Detect which cell encompasses the target text, then output its (x, y) center coordinate. 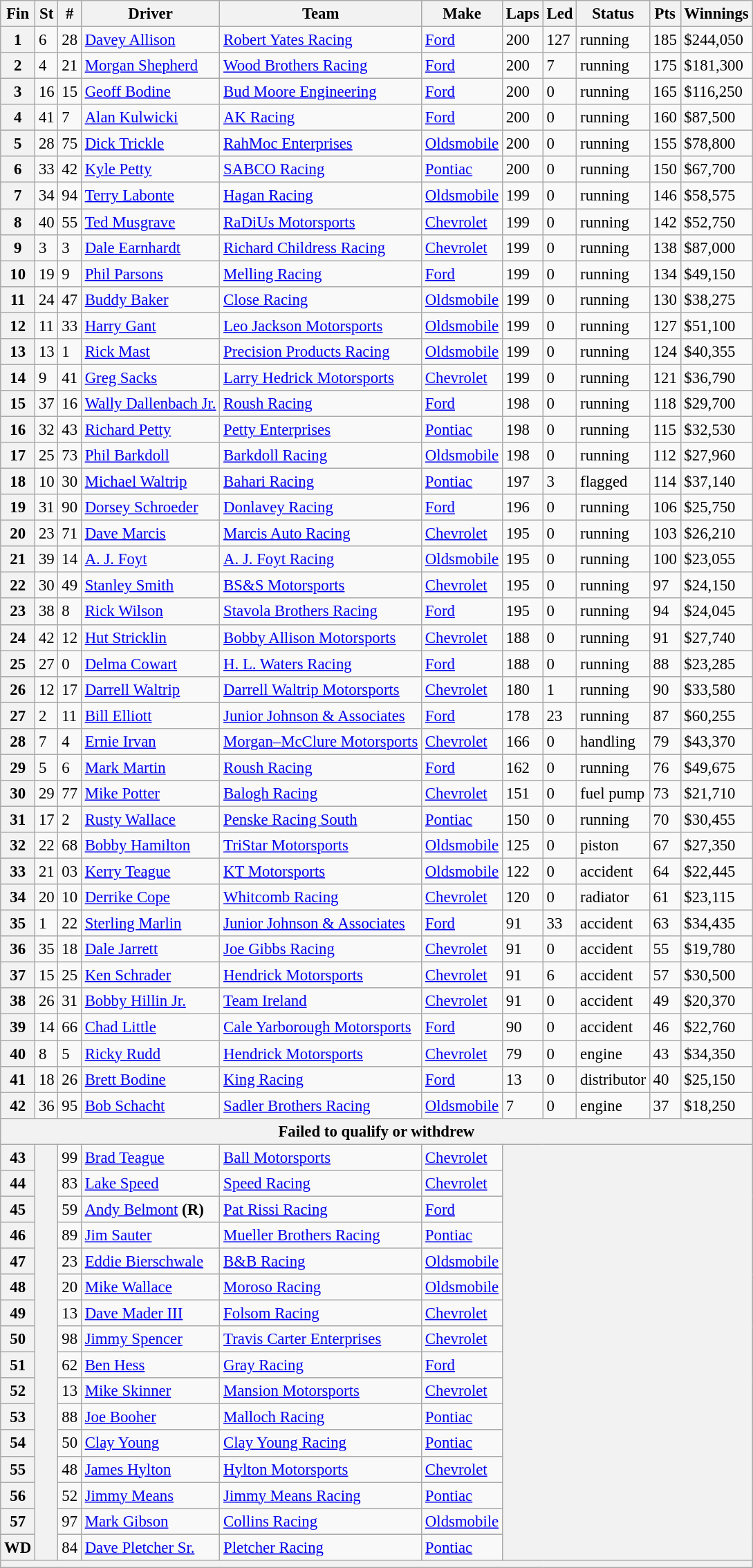
54 (18, 1444)
Derrike Cope (150, 897)
$23,285 (716, 664)
166 (523, 742)
Wood Brothers Racing (321, 66)
$33,580 (716, 689)
A. J. Foyt Racing (321, 559)
$27,740 (716, 637)
$34,435 (716, 924)
Chad Little (150, 1027)
$23,115 (716, 897)
$43,370 (716, 742)
$49,675 (716, 767)
100 (665, 559)
Gray Racing (321, 1365)
Wally Dallenbach Jr. (150, 404)
$22,760 (716, 1027)
63 (665, 924)
$181,300 (716, 66)
125 (523, 846)
Jimmy Spencer (150, 1339)
Larry Hedrick Motorsports (321, 377)
Collins Racing (321, 1521)
Team Ireland (321, 1002)
Ted Musgrave (150, 222)
180 (523, 689)
Stavola Brothers Racing (321, 612)
51 (18, 1365)
68 (69, 846)
$49,150 (716, 274)
$52,750 (716, 222)
Bahari Racing (321, 482)
130 (665, 299)
Kyle Petty (150, 169)
185 (665, 40)
Leo Jackson Motorsports (321, 326)
Mark Martin (150, 767)
Winnings (716, 14)
$87,000 (716, 248)
121 (665, 377)
Ernie Irvan (150, 742)
Bobby Hamilton (150, 846)
$26,210 (716, 534)
James Hylton (150, 1469)
Terry Labonte (150, 196)
Davey Allison (150, 40)
106 (665, 507)
A. J. Foyt (150, 559)
124 (665, 352)
59 (69, 1209)
Mike Potter (150, 794)
fuel pump (613, 794)
Alan Kulwicki (150, 118)
radiator (613, 897)
56 (18, 1495)
61 (665, 897)
Hylton Motorsports (321, 1469)
64 (665, 872)
$32,530 (716, 429)
Barkdoll Racing (321, 456)
Marcis Auto Racing (321, 534)
$24,045 (716, 612)
87 (665, 716)
Lake Speed (150, 1184)
King Racing (321, 1079)
$51,100 (716, 326)
Close Racing (321, 299)
$37,140 (716, 482)
Laps (523, 14)
Bob Schacht (150, 1105)
$36,790 (716, 377)
175 (665, 66)
Ball Motorsports (321, 1157)
Dave Mader III (150, 1314)
Failed to qualify or withdrew (376, 1131)
Morgan Shepherd (150, 66)
Moroso Racing (321, 1287)
45 (18, 1209)
146 (665, 196)
KT Motorsports (321, 872)
122 (523, 872)
SABCO Racing (321, 169)
TriStar Motorsports (321, 846)
$25,150 (716, 1079)
$60,255 (716, 716)
Richard Childress Racing (321, 248)
Cale Yarborough Motorsports (321, 1027)
162 (523, 767)
$40,355 (716, 352)
Hut Stricklin (150, 637)
Delma Cowart (150, 664)
115 (665, 429)
Pletcher Racing (321, 1547)
$78,800 (716, 144)
Dale Earnhardt (150, 248)
Rusty Wallace (150, 819)
Robert Yates Racing (321, 40)
handling (613, 742)
Jimmy Means Racing (321, 1495)
Michael Waltrip (150, 482)
75 (69, 144)
Team (321, 14)
$30,455 (716, 819)
Morgan–McClure Motorsports (321, 742)
67 (665, 846)
$23,055 (716, 559)
Clay Young (150, 1444)
83 (69, 1184)
Stanley Smith (150, 586)
$58,575 (716, 196)
Mueller Brothers Racing (321, 1235)
H. L. Waters Racing (321, 664)
Mike Wallace (150, 1287)
$19,780 (716, 949)
Whitcomb Racing (321, 897)
Precision Products Racing (321, 352)
$21,710 (716, 794)
Jim Sauter (150, 1235)
Darrell Waltrip (150, 689)
$87,500 (716, 118)
Penske Racing South (321, 819)
Speed Racing (321, 1184)
03 (69, 872)
flagged (613, 482)
98 (69, 1339)
Dale Jarrett (150, 949)
$27,350 (716, 846)
Bill Elliott (150, 716)
165 (665, 92)
66 (69, 1027)
Brett Bodine (150, 1079)
89 (69, 1235)
Dave Marcis (150, 534)
Andy Belmont (R) (150, 1209)
53 (18, 1417)
Make (462, 14)
Brad Teague (150, 1157)
112 (665, 456)
# (69, 14)
Mark Gibson (150, 1521)
Ken Schrader (150, 976)
$24,150 (716, 586)
AK Racing (321, 118)
$38,275 (716, 299)
$116,250 (716, 92)
Phil Barkdoll (150, 456)
Bobby Hillin Jr. (150, 1002)
Geoff Bodine (150, 92)
Dave Pletcher Sr. (150, 1547)
Led (560, 14)
$20,370 (716, 1002)
Jimmy Means (150, 1495)
$25,750 (716, 507)
160 (665, 118)
Bobby Allison Motorsports (321, 637)
84 (69, 1547)
77 (69, 794)
142 (665, 222)
Rick Mast (150, 352)
BS&S Motorsports (321, 586)
Greg Sacks (150, 377)
$18,250 (716, 1105)
44 (18, 1184)
$30,500 (716, 976)
Darrell Waltrip Motorsports (321, 689)
Pat Rissi Racing (321, 1209)
Kerry Teague (150, 872)
76 (665, 767)
piston (613, 846)
$34,350 (716, 1054)
Status (613, 14)
118 (665, 404)
distributor (613, 1079)
Malloch Racing (321, 1417)
Joe Gibbs Racing (321, 949)
Clay Young Racing (321, 1444)
$244,050 (716, 40)
155 (665, 144)
151 (523, 794)
99 (69, 1157)
Joe Booher (150, 1417)
178 (523, 716)
Mike Skinner (150, 1391)
Folsom Racing (321, 1314)
Dick Trickle (150, 144)
103 (665, 534)
134 (665, 274)
Sadler Brothers Racing (321, 1105)
Eddie Bierschwale (150, 1261)
Donlavey Racing (321, 507)
$67,700 (716, 169)
$27,960 (716, 456)
Buddy Baker (150, 299)
Mansion Motorsports (321, 1391)
WD (18, 1547)
Driver (150, 14)
Dorsey Schroeder (150, 507)
Rick Wilson (150, 612)
Phil Parsons (150, 274)
95 (69, 1105)
Bud Moore Engineering (321, 92)
Ricky Rudd (150, 1054)
71 (69, 534)
RaDiUs Motorsports (321, 222)
St (47, 14)
$22,445 (716, 872)
Pts (665, 14)
Richard Petty (150, 429)
Hagan Racing (321, 196)
196 (523, 507)
Sterling Marlin (150, 924)
RahMoc Enterprises (321, 144)
197 (523, 482)
62 (69, 1365)
B&B Racing (321, 1261)
70 (665, 819)
138 (665, 248)
Melling Racing (321, 274)
Harry Gant (150, 326)
Balogh Racing (321, 794)
Petty Enterprises (321, 429)
Ben Hess (150, 1365)
Fin (18, 14)
114 (665, 482)
$29,700 (716, 404)
120 (523, 897)
Travis Carter Enterprises (321, 1339)
